Pinpoint the cell where the given text exists, returning its (X, Y) midpoint coordinate. 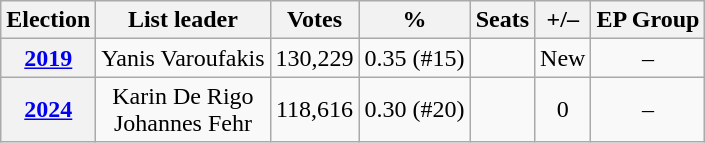
0 (563, 110)
% (414, 20)
EP Group (648, 20)
0.30 (#20) (414, 110)
Seats (502, 20)
2019 (48, 58)
New (563, 58)
0.35 (#15) (414, 58)
130,229 (314, 58)
+/– (563, 20)
Election (48, 20)
Yanis Varoufakis (183, 58)
118,616 (314, 110)
Votes (314, 20)
List leader (183, 20)
Karin De RigoJohannes Fehr (183, 110)
2024 (48, 110)
